Determine the (X, Y) coordinate at the center of the cell enclosing the given text.  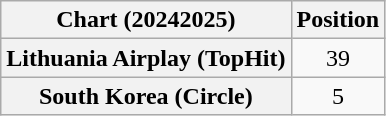
5 (338, 96)
39 (338, 58)
Position (338, 20)
Lithuania Airplay (TopHit) (146, 58)
Chart (20242025) (146, 20)
South Korea (Circle) (146, 96)
